Scan for the cell matching the given text and deliver its (X, Y) coordinate at center. 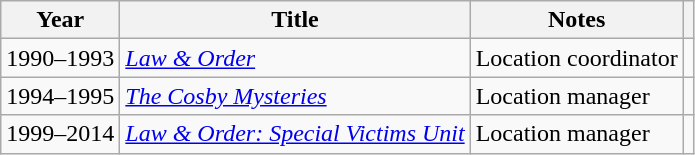
1999–2014 (60, 134)
The Cosby Mysteries (295, 96)
Law & Order: Special Victims Unit (295, 134)
Location coordinator (576, 58)
Title (295, 20)
Law & Order (295, 58)
Year (60, 20)
1994–1995 (60, 96)
1990–1993 (60, 58)
Notes (576, 20)
